Find where the given text appears and provide that cell's center as [X, Y] coordinate. 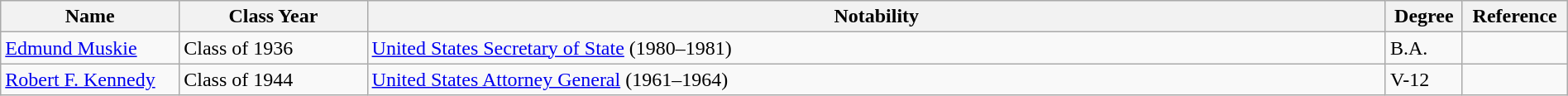
Class of 1944 [273, 79]
Class Year [273, 17]
Reference [1515, 17]
United States Secretary of State (1980–1981) [877, 48]
B.A. [1424, 48]
Degree [1424, 17]
Edmund Muskie [90, 48]
Class of 1936 [273, 48]
Robert F. Kennedy [90, 79]
Name [90, 17]
V-12 [1424, 79]
Notability [877, 17]
United States Attorney General (1961–1964) [877, 79]
